Return [x, y] of the center of cell containing provided text 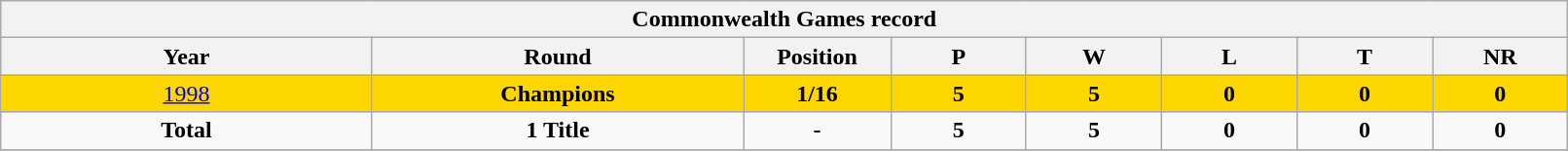
Champions [558, 94]
1 Title [558, 131]
1998 [187, 94]
Position [818, 57]
T [1365, 57]
- [818, 131]
Commonwealth Games record [784, 19]
NR [1501, 57]
1/16 [818, 94]
W [1094, 57]
Total [187, 131]
Year [187, 57]
L [1228, 57]
P [958, 57]
Round [558, 57]
